Return the (X, Y) coordinate for the center point of the cell that contains the specified text.  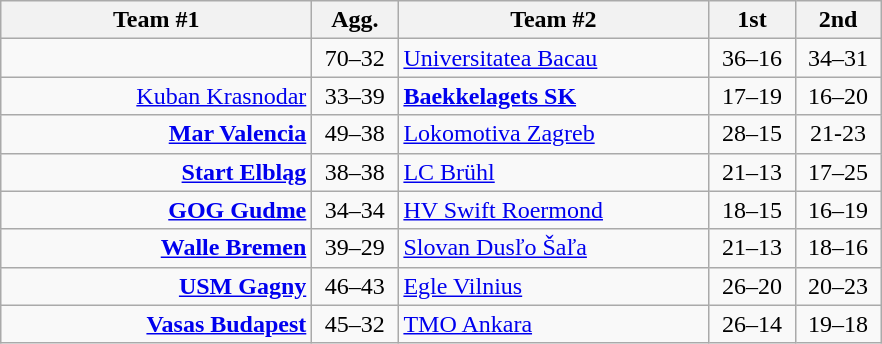
Kuban Krasnodar (156, 96)
Lokomotiva Zagreb (554, 134)
HV Swift Roermond (554, 210)
Walle Bremen (156, 248)
70–32 (355, 58)
2nd (838, 20)
Baekkelagets SK (554, 96)
Team #2 (554, 20)
26–14 (752, 324)
26–20 (752, 286)
18–15 (752, 210)
Vasas Budapest (156, 324)
GOG Gudme (156, 210)
18–16 (838, 248)
16–19 (838, 210)
34–34 (355, 210)
LC Brühl (554, 172)
17–19 (752, 96)
20–23 (838, 286)
Team #1 (156, 20)
34–31 (838, 58)
Mar Valencia (156, 134)
16–20 (838, 96)
45–32 (355, 324)
Agg. (355, 20)
1st (752, 20)
17–25 (838, 172)
USM Gagny (156, 286)
Start Elbląg (156, 172)
TMO Ankara (554, 324)
28–15 (752, 134)
19–18 (838, 324)
38–38 (355, 172)
33–39 (355, 96)
49–38 (355, 134)
Egle Vilnius (554, 286)
Slovan Dusľo Šaľa (554, 248)
46–43 (355, 286)
36–16 (752, 58)
39–29 (355, 248)
Universitatea Bacau (554, 58)
21-23 (838, 134)
